Scan for the cell matching the given text and deliver its [X, Y] coordinate at center. 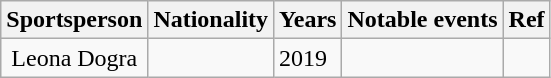
Notable events [422, 20]
Leona Dogra [74, 58]
Nationality [211, 20]
Ref [526, 20]
Years [308, 20]
2019 [308, 58]
Sportsperson [74, 20]
